Detect which cell encompasses the target text, then output its (X, Y) center coordinate. 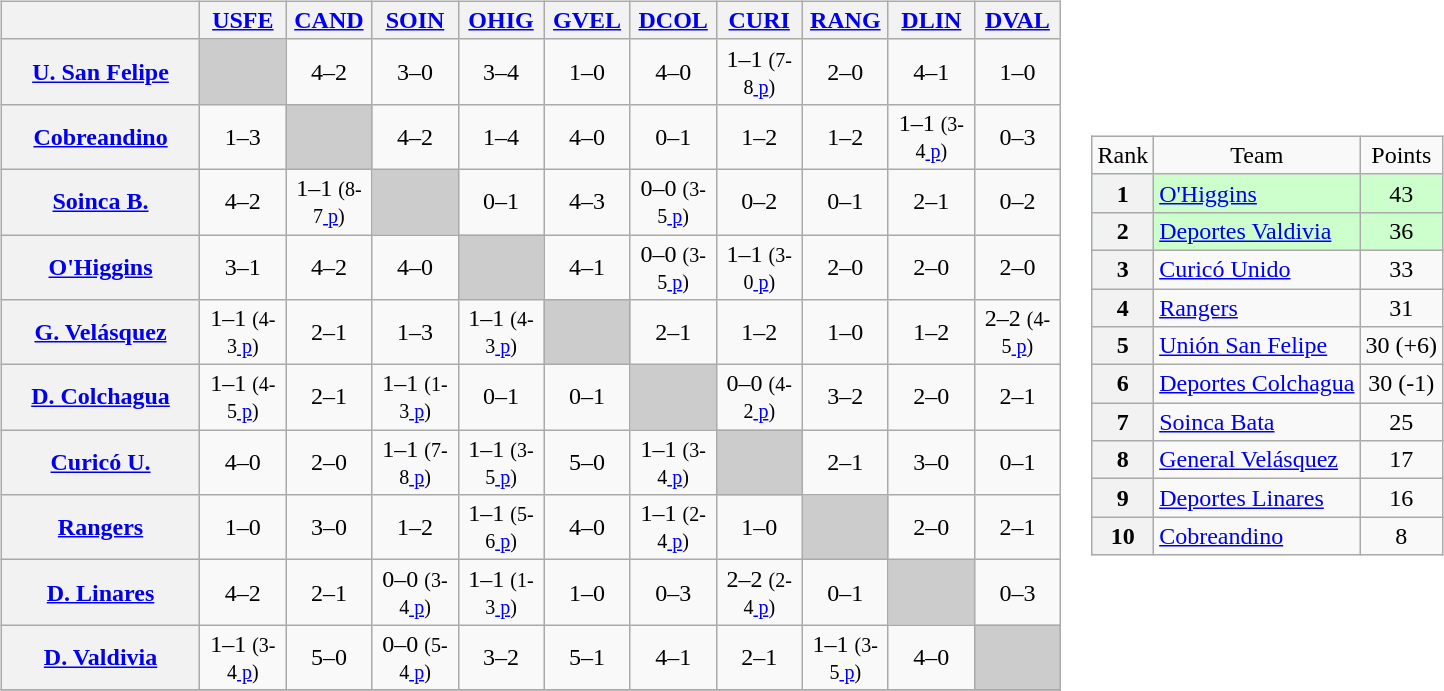
General Velásquez (1257, 460)
1–1 (2-4 p) (673, 528)
Unión San Felipe (1257, 346)
0–0 (4-2 p) (759, 398)
1–1 (8-7 p) (329, 202)
7 (1123, 422)
2–2 (2-4 p) (759, 592)
OHIG (501, 20)
U. San Felipe (100, 72)
33 (1402, 269)
5–1 (587, 658)
17 (1402, 460)
1–1 (4-5 p) (243, 398)
1–1 (5-6 p) (501, 528)
1 (1123, 193)
DVAL (1017, 20)
Deportes Valdivia (1257, 231)
5 (1123, 346)
D. Linares (100, 592)
2–2 (4-5 p) (1017, 332)
CAND (329, 20)
DLIN (931, 20)
Deportes Colchagua (1257, 384)
Soinca B. (100, 202)
30 (+6) (1402, 346)
Curicó Unido (1257, 269)
Curicó U. (100, 462)
CURI (759, 20)
0–0 (3-4 p) (415, 592)
43 (1402, 193)
31 (1402, 307)
G. Velásquez (100, 332)
30 (-1) (1402, 384)
3–4 (501, 72)
Soinca Bata (1257, 422)
Points (1402, 155)
4 (1123, 307)
10 (1123, 536)
3 (1123, 269)
3–1 (243, 266)
25 (1402, 422)
Team (1257, 155)
6 (1123, 384)
9 (1123, 498)
GVEL (587, 20)
1–1 (3-0 p) (759, 266)
DCOL (673, 20)
36 (1402, 231)
4–3 (587, 202)
RANG (845, 20)
D. Colchagua (100, 398)
Rank (1123, 155)
0–0 (5-4 p) (415, 658)
D. Valdivia (100, 658)
2 (1123, 231)
1–4 (501, 136)
USFE (243, 20)
SOIN (415, 20)
16 (1402, 498)
Deportes Linares (1257, 498)
